Provide the [x, y] coordinate of the cell's center where the given text is located.  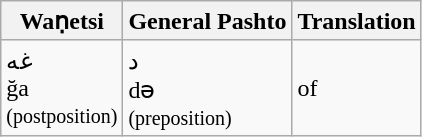
Waṇetsi [62, 21]
Translation [356, 21]
غهğa(postposition) [62, 88]
of [356, 88]
دdә(preposition) [208, 88]
General Pashto [208, 21]
